Search for the cell housing the specified text and yield its [X, Y] center coordinate. 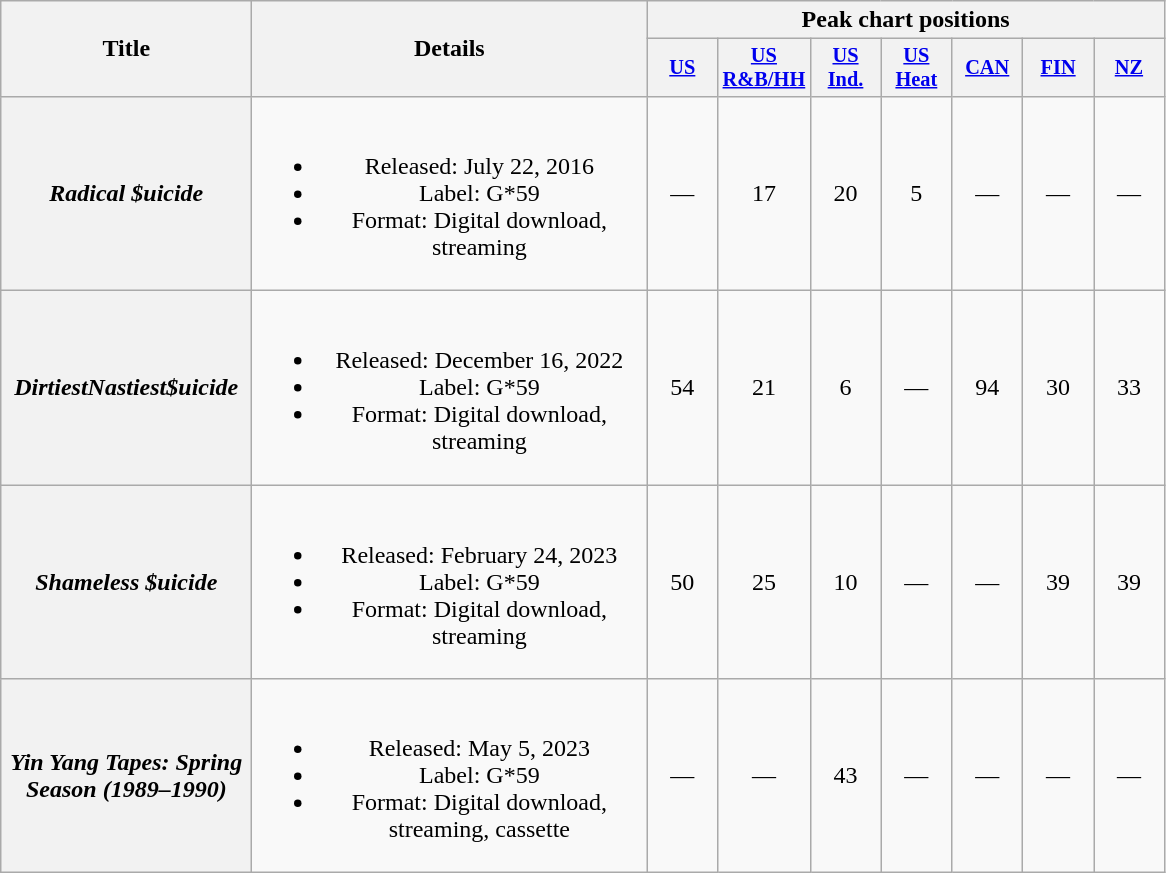
Yin Yang Tapes: Spring Season (1989–1990) [126, 776]
US [682, 68]
Released: December 16, 2022Label: G*59Format: Digital download, streaming [450, 388]
33 [1130, 388]
Details [450, 49]
43 [846, 776]
Released: February 24, 2023Label: G*59Format: Digital download, streaming [450, 582]
6 [846, 388]
54 [682, 388]
Shameless $uicide [126, 582]
USInd. [846, 68]
NZ [1130, 68]
17 [764, 193]
5 [916, 193]
DirtiestNastiest$uicide [126, 388]
21 [764, 388]
CAN [988, 68]
94 [988, 388]
USR&B/HH [764, 68]
10 [846, 582]
Peak chart positions [906, 20]
30 [1058, 388]
20 [846, 193]
Title [126, 49]
Radical $uicide [126, 193]
FIN [1058, 68]
Released: July 22, 2016Label: G*59Format: Digital download, streaming [450, 193]
USHeat [916, 68]
25 [764, 582]
Released: May 5, 2023Label: G*59Format: Digital download, streaming, cassette [450, 776]
50 [682, 582]
